Find where the given text appears and provide that cell's center as (X, Y) coordinate. 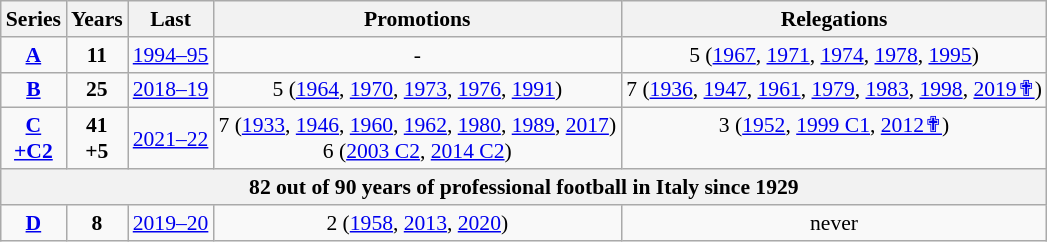
Years (97, 19)
7 (1936, 1947, 1961, 1979, 1983, 1998, 2019✟) (834, 90)
2021–22 (171, 138)
8 (97, 223)
25 (97, 90)
3 (1952, 1999 C1, 2012✟) (834, 138)
2018–19 (171, 90)
5 (1967, 1971, 1974, 1978, 1995) (834, 55)
41+5 (97, 138)
Relegations (834, 19)
Series (34, 19)
C+C2 (34, 138)
A (34, 55)
11 (97, 55)
2 (1958, 2013, 2020) (417, 223)
1994–95 (171, 55)
7 (1933, 1946, 1960, 1962, 1980, 1989, 2017) 6 (2003 C2, 2014 C2) (417, 138)
Promotions (417, 19)
5 (1964, 1970, 1973, 1976, 1991) (417, 90)
B (34, 90)
D (34, 223)
2019–20 (171, 223)
Last (171, 19)
82 out of 90 years of professional football in Italy since 1929 (524, 187)
- (417, 55)
never (834, 223)
